Return the [X, Y] coordinate for the center point of the cell that contains the specified text.  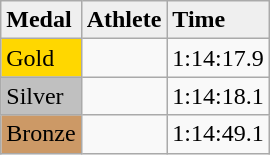
Bronze [41, 134]
Silver [41, 96]
1:14:18.1 [218, 96]
1:14:17.9 [218, 58]
Medal [41, 20]
1:14:49.1 [218, 134]
Athlete [124, 20]
Gold [41, 58]
Time [218, 20]
